Identify which cell holds the provided text, then report its [x, y] central coordinate. 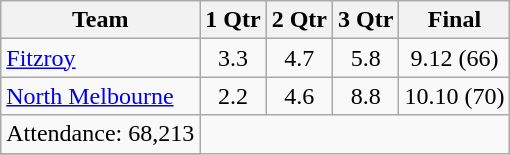
3.3 [233, 58]
Attendance: 68,213 [100, 134]
10.10 (70) [454, 96]
Final [454, 20]
4.7 [299, 58]
2.2 [233, 96]
2 Qtr [299, 20]
3 Qtr [366, 20]
9.12 (66) [454, 58]
North Melbourne [100, 96]
Team [100, 20]
1 Qtr [233, 20]
4.6 [299, 96]
5.8 [366, 58]
Fitzroy [100, 58]
8.8 [366, 96]
